Provide the [X, Y] coordinate of the cell's center where the given text is located.  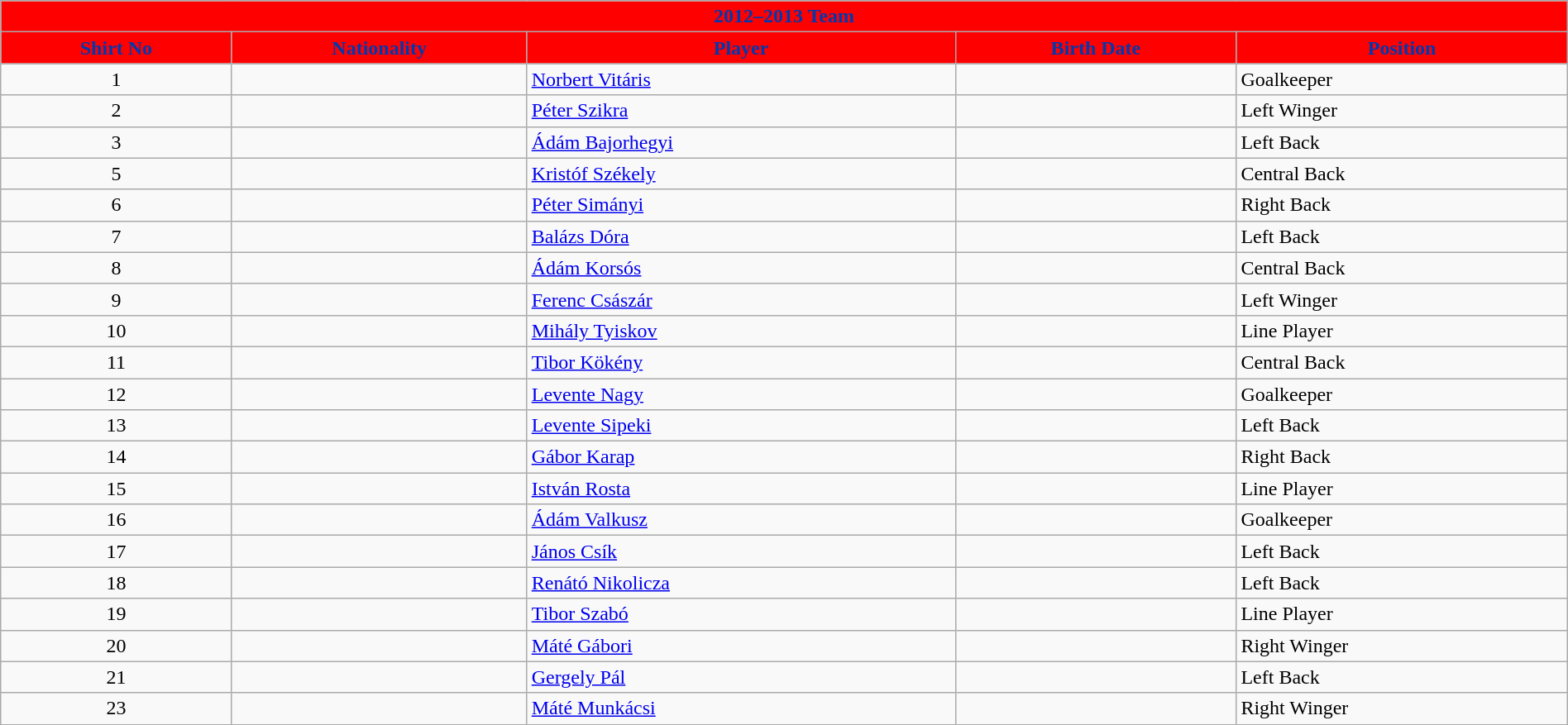
12 [116, 394]
5 [116, 174]
23 [116, 708]
14 [116, 457]
Tibor Szabó [741, 614]
19 [116, 614]
15 [116, 489]
18 [116, 583]
Position [1402, 48]
Ádám Valkusz [741, 520]
János Csík [741, 551]
17 [116, 551]
István Rosta [741, 489]
11 [116, 362]
Máté Munkácsi [741, 708]
10 [116, 331]
Birth Date [1096, 48]
13 [116, 426]
20 [116, 646]
Shirt No [116, 48]
Mihály Tyiskov [741, 331]
Ádám Bajorhegyi [741, 142]
Norbert Vitáris [741, 79]
Péter Szikra [741, 111]
Péter Simányi [741, 205]
16 [116, 520]
21 [116, 677]
Levente Nagy [741, 394]
Levente Sipeki [741, 426]
Gergely Pál [741, 677]
Ádám Korsós [741, 268]
Ferenc Császár [741, 299]
3 [116, 142]
6 [116, 205]
Balázs Dóra [741, 236]
9 [116, 299]
Gábor Karap [741, 457]
Máté Gábori [741, 646]
Kristóf Székely [741, 174]
2 [116, 111]
7 [116, 236]
Tibor Kökény [741, 362]
2012–2013 Team [784, 17]
Renátó Nikolicza [741, 583]
8 [116, 268]
1 [116, 79]
Player [741, 48]
Nationality [379, 48]
